Identify which cell holds the provided text, then report its (x, y) central coordinate. 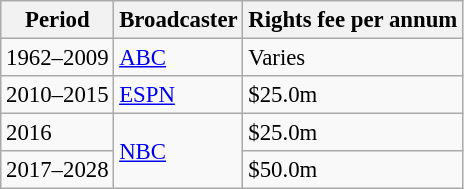
Varies (353, 58)
NBC (178, 152)
2016 (58, 133)
1962–2009 (58, 58)
Period (58, 20)
Rights fee per annum (353, 20)
2010–2015 (58, 95)
ESPN (178, 95)
2017–2028 (58, 170)
Broadcaster (178, 20)
ABC (178, 58)
$50.0m (353, 170)
